Detect which cell encompasses the target text, then output its (x, y) center coordinate. 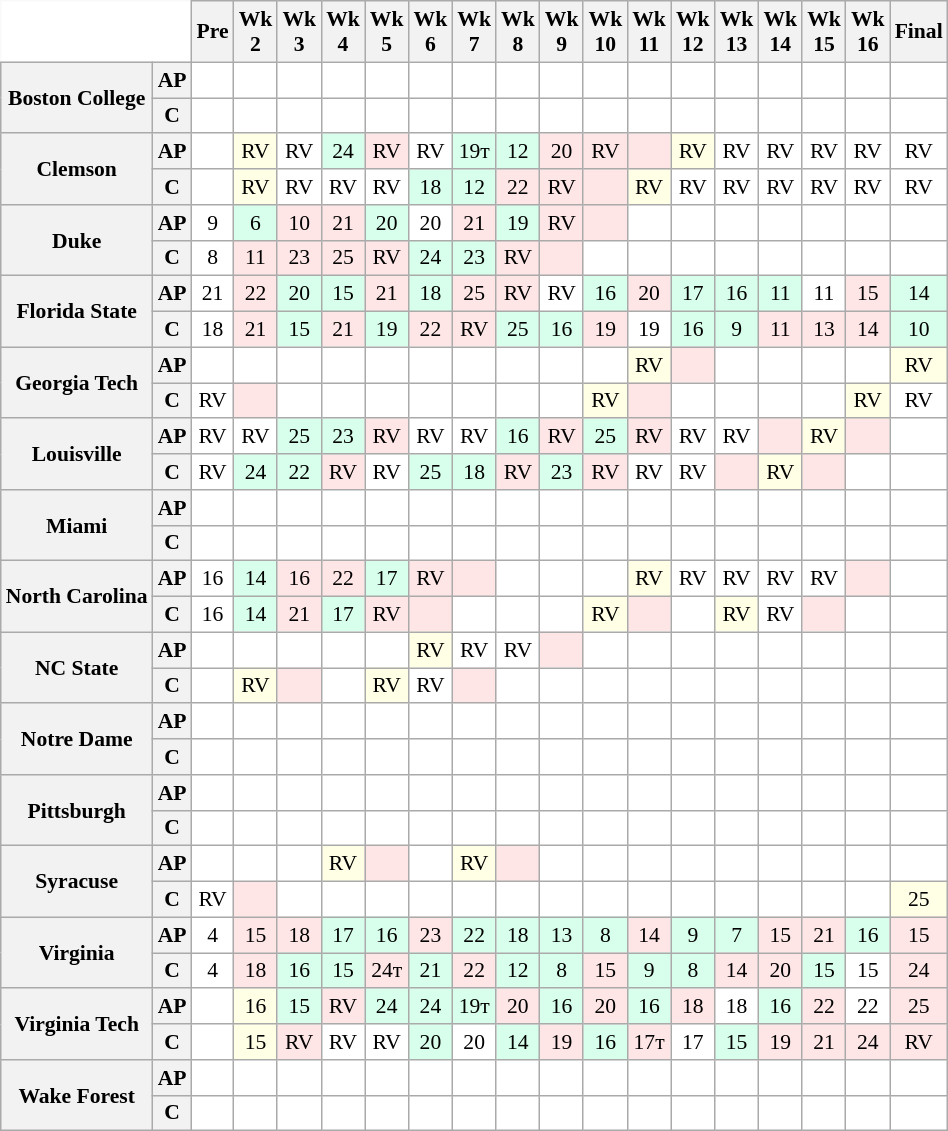
Virginia (77, 952)
Wk11 (649, 32)
Wk10 (605, 32)
Clemson (77, 170)
Wk12 (693, 32)
Wk6 (431, 32)
17т (649, 1042)
6 (256, 223)
Syracuse (77, 882)
Final (919, 32)
Boston College (77, 98)
NC State (77, 668)
Miami (77, 526)
Wk8 (518, 32)
Wk16 (868, 32)
Pre (213, 32)
Wk13 (737, 32)
Pittsburgh (77, 810)
North Carolina (77, 596)
Wk15 (824, 32)
Georgia Tech (77, 382)
Notre Dame (77, 740)
Florida State (77, 312)
Wk3 (299, 32)
Wk5 (387, 32)
Wk14 (780, 32)
Wk4 (343, 32)
Wk9 (562, 32)
Wake Forest (77, 1096)
Louisville (77, 454)
Duke (77, 240)
7 (737, 935)
Wk7 (474, 32)
24т (387, 971)
Virginia Tech (77, 1024)
Wk2 (256, 32)
